Search for the cell housing the specified text and yield its (x, y) center coordinate. 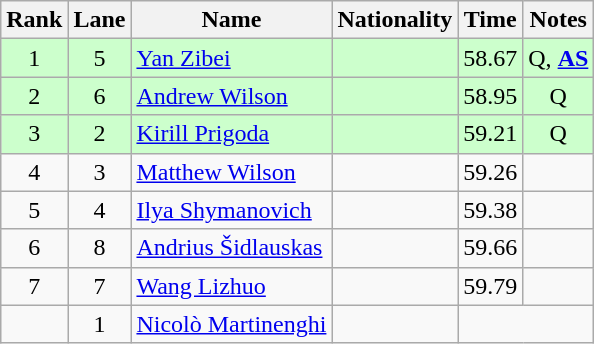
Ilya Shymanovich (232, 210)
58.67 (490, 58)
Nicolò Martinenghi (232, 324)
Wang Lizhuo (232, 286)
Matthew Wilson (232, 172)
Rank (34, 20)
Lane (100, 20)
Q, AS (558, 58)
Andrew Wilson (232, 96)
Andrius Šidlauskas (232, 248)
59.38 (490, 210)
Notes (558, 20)
Nationality (395, 20)
58.95 (490, 96)
Name (232, 20)
8 (100, 248)
59.26 (490, 172)
59.21 (490, 134)
59.79 (490, 286)
Yan Zibei (232, 58)
59.66 (490, 248)
Time (490, 20)
Kirill Prigoda (232, 134)
